Detect which cell encompasses the target text, then output its (x, y) center coordinate. 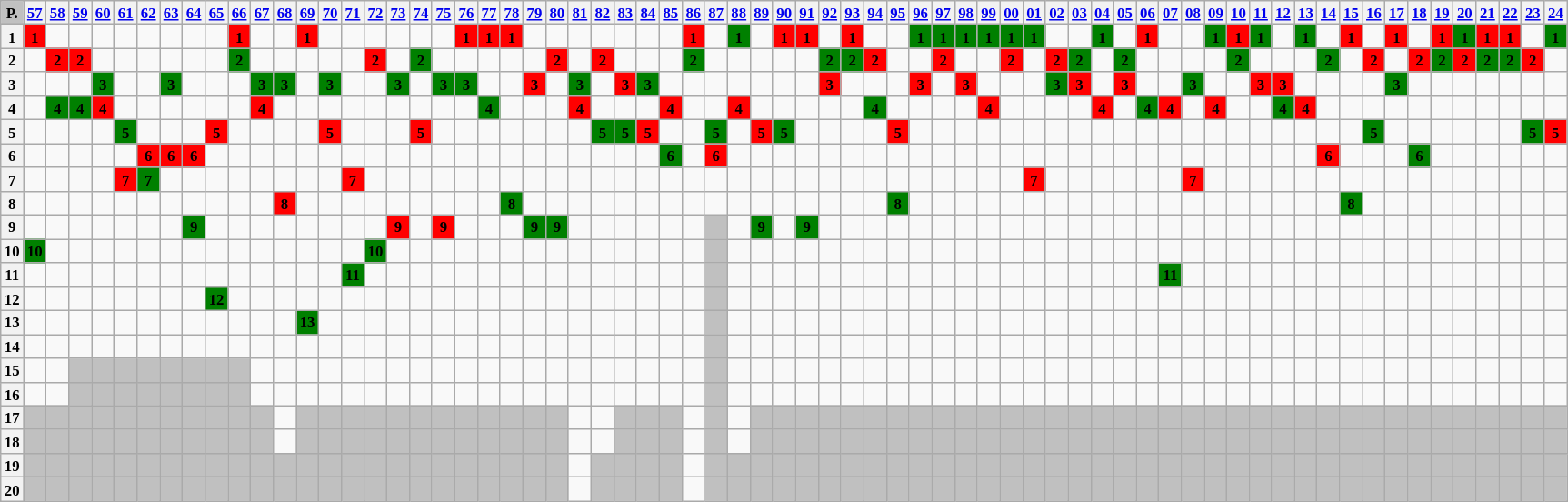
68 (285, 13)
78 (511, 13)
P. (13, 13)
61 (125, 13)
06 (1147, 13)
62 (149, 13)
98 (965, 13)
92 (829, 13)
07 (1171, 13)
73 (398, 13)
69 (307, 13)
99 (989, 13)
23 (1533, 13)
95 (898, 13)
77 (489, 13)
08 (1193, 13)
97 (944, 13)
05 (1125, 13)
93 (853, 13)
75 (444, 13)
90 (784, 13)
82 (602, 13)
81 (580, 13)
60 (104, 13)
57 (35, 13)
70 (331, 13)
59 (80, 13)
63 (171, 13)
94 (874, 13)
85 (671, 13)
88 (738, 13)
65 (216, 13)
96 (920, 13)
72 (375, 13)
67 (262, 13)
84 (647, 13)
64 (195, 13)
80 (556, 13)
58 (58, 13)
66 (240, 13)
86 (693, 13)
03 (1080, 13)
22 (1511, 13)
24 (1556, 13)
87 (716, 13)
79 (534, 13)
09 (1216, 13)
74 (420, 13)
04 (1102, 13)
91 (807, 13)
89 (762, 13)
00 (1011, 13)
02 (1056, 13)
01 (1034, 13)
83 (625, 13)
71 (353, 13)
76 (465, 13)
21 (1487, 13)
